Return (x, y) of the center of cell containing provided text 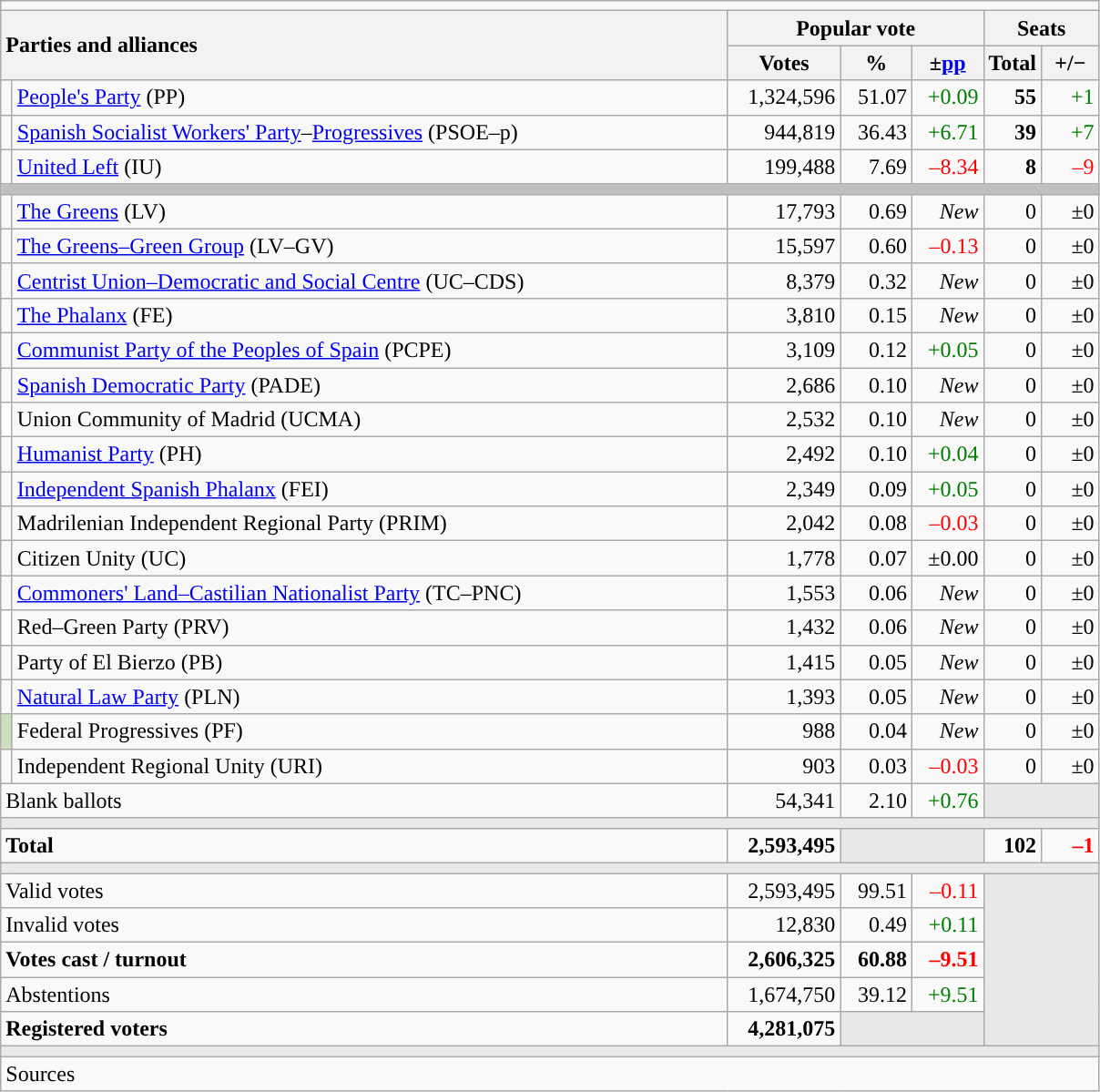
0.07 (876, 558)
1,778 (784, 558)
903 (784, 766)
60.88 (876, 960)
0.60 (876, 246)
1,324,596 (784, 97)
15,597 (784, 246)
+1 (1071, 97)
0.69 (876, 211)
39 (1013, 132)
Union Community of Madrid (UCMA) (370, 420)
2,042 (784, 524)
Independent Spanish Phalanx (FEI) (370, 489)
Valid votes (364, 890)
7.69 (876, 167)
3,109 (784, 350)
Centrist Union–Democratic and Social Centre (UC–CDS) (370, 281)
+0.04 (947, 454)
United Left (IU) (370, 167)
–9 (1071, 167)
Abstentions (364, 995)
+9.51 (947, 995)
The Greens–Green Group (LV–GV) (370, 246)
+0.76 (947, 801)
0.03 (876, 766)
3,810 (784, 315)
Spanish Democratic Party (PADE) (370, 385)
People's Party (PP) (370, 97)
Commoners' Land–Castilian Nationalist Party (TC–PNC) (370, 593)
Madrilenian Independent Regional Party (PRIM) (370, 524)
36.43 (876, 132)
8 (1013, 167)
51.07 (876, 97)
–0.11 (947, 890)
±pp (947, 63)
944,819 (784, 132)
1,553 (784, 593)
12,830 (784, 925)
+/− (1071, 63)
199,488 (784, 167)
Party of El Bierzo (PB) (370, 662)
Votes cast / turnout (364, 960)
1,415 (784, 662)
0.32 (876, 281)
+7 (1071, 132)
988 (784, 731)
Humanist Party (PH) (370, 454)
1,393 (784, 697)
Sources (550, 1074)
2,349 (784, 489)
Red–Green Party (PRV) (370, 628)
–9.51 (947, 960)
0.04 (876, 731)
+0.09 (947, 97)
1,432 (784, 628)
Registered voters (364, 1029)
–8.34 (947, 167)
2,532 (784, 420)
8,379 (784, 281)
% (876, 63)
0.08 (876, 524)
Independent Regional Unity (URI) (370, 766)
0.09 (876, 489)
±0.00 (947, 558)
–1 (1071, 845)
2,686 (784, 385)
+0.11 (947, 925)
Blank ballots (364, 801)
0.12 (876, 350)
Spanish Socialist Workers' Party–Progressives (PSOE–p) (370, 132)
Natural Law Party (PLN) (370, 697)
0.49 (876, 925)
Communist Party of the Peoples of Spain (PCPE) (370, 350)
Popular vote (856, 28)
Seats (1042, 28)
Votes (784, 63)
102 (1013, 845)
99.51 (876, 890)
The Phalanx (FE) (370, 315)
17,793 (784, 211)
Parties and alliances (364, 46)
2.10 (876, 801)
55 (1013, 97)
The Greens (LV) (370, 211)
0.15 (876, 315)
39.12 (876, 995)
Citizen Unity (UC) (370, 558)
2,492 (784, 454)
1,674,750 (784, 995)
Invalid votes (364, 925)
–0.13 (947, 246)
54,341 (784, 801)
Federal Progressives (PF) (370, 731)
2,606,325 (784, 960)
4,281,075 (784, 1029)
+6.71 (947, 132)
